Find where the given text appears and provide that cell's center as [x, y] coordinate. 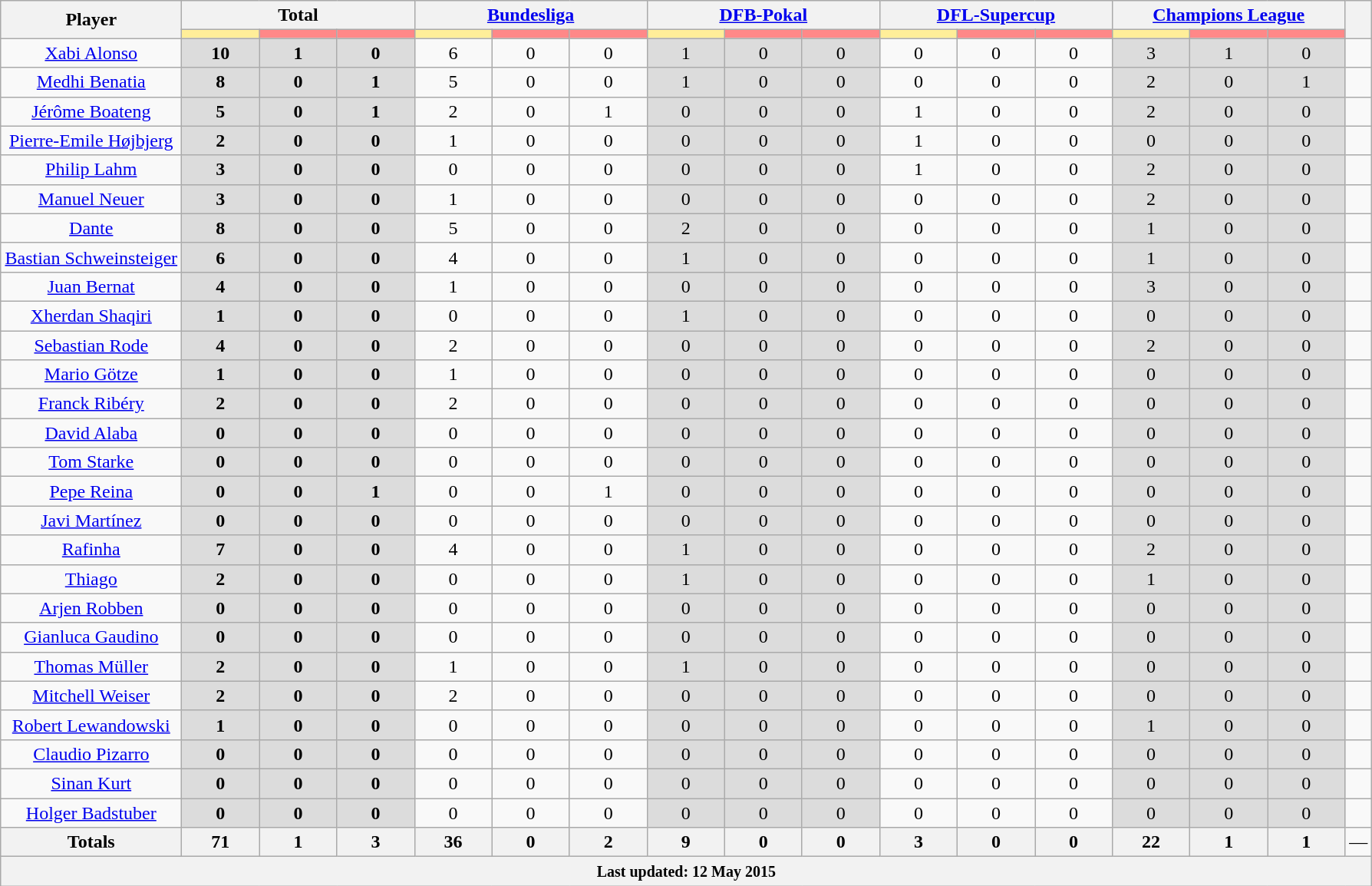
Sebastian Rode [91, 345]
Champions League [1229, 15]
Player [91, 20]
Medhi Benatia [91, 82]
David Alaba [91, 433]
36 [453, 842]
Franck Ribéry [91, 404]
Mitchell Weiser [91, 696]
22 [1151, 842]
Bastian Schweinsteiger [91, 257]
Robert Lewandowski [91, 725]
Javi Martínez [91, 521]
Pepe Reina [91, 491]
Last updated: 12 May 2015 [686, 871]
DFL-Supercup [996, 15]
Xherdan Shaqiri [91, 316]
Claudio Pizarro [91, 754]
Bundesliga [531, 15]
— [1358, 842]
Tom Starke [91, 462]
Totals [91, 842]
Dante [91, 228]
Xabi Alonso [91, 53]
Holger Badstuber [91, 813]
71 [221, 842]
Sinan Kurt [91, 783]
Juan Bernat [91, 286]
Manuel Neuer [91, 199]
Gianluca Gaudino [91, 637]
Total [298, 15]
7 [221, 550]
Philip Lahm [91, 170]
Thiago [91, 579]
Pierre-Emile Højbjerg [91, 141]
Jérôme Boateng [91, 111]
9 [686, 842]
Rafinha [91, 550]
10 [221, 53]
Mario Götze [91, 375]
Thomas Müller [91, 666]
Arjen Robben [91, 608]
DFB-Pokal [763, 15]
